Find where the given text appears and provide that cell's center as (X, Y) coordinate. 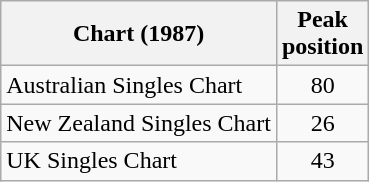
26 (322, 123)
43 (322, 161)
New Zealand Singles Chart (139, 123)
Chart (1987) (139, 34)
UK Singles Chart (139, 161)
Peakposition (322, 34)
Australian Singles Chart (139, 85)
80 (322, 85)
